Detect which cell encompasses the target text, then output its (X, Y) center coordinate. 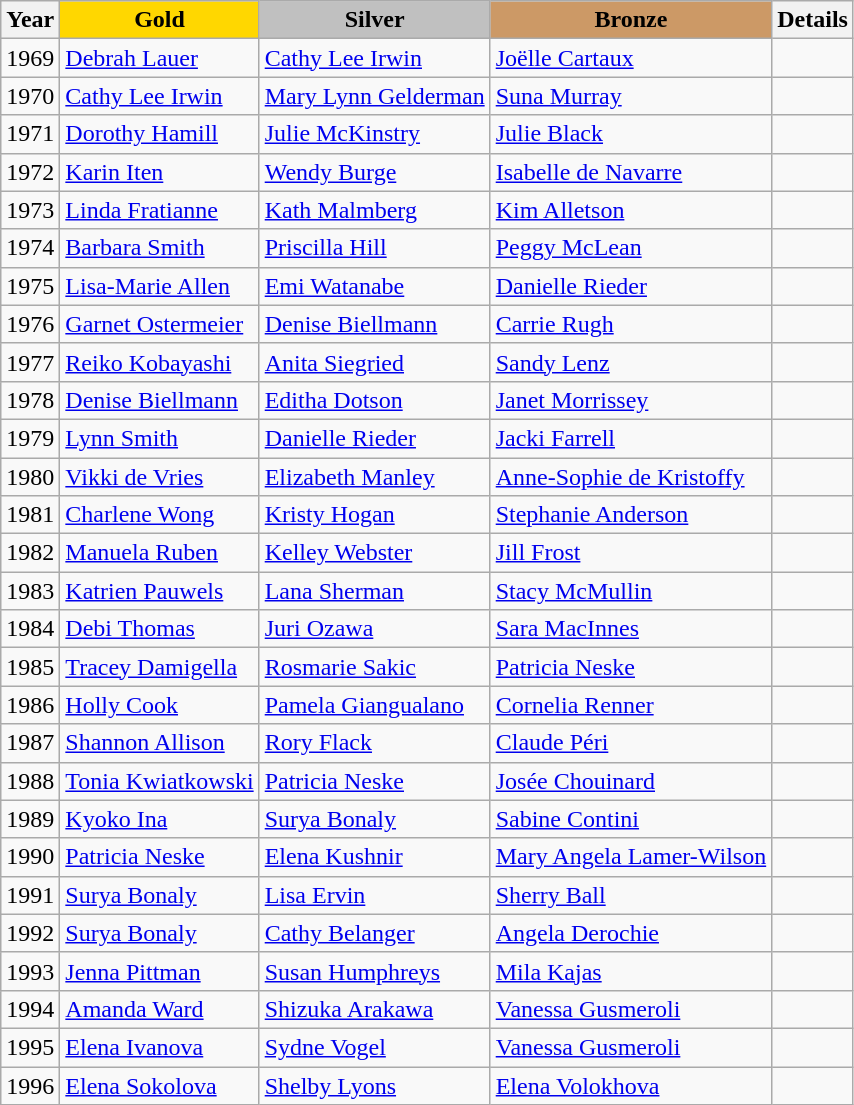
Julie McKinstry (374, 134)
1987 (30, 743)
Sydne Vogel (374, 1047)
Pamela Giangualano (374, 705)
1989 (30, 819)
Amanda Ward (160, 1009)
1986 (30, 705)
Lynn Smith (160, 438)
Mary Angela Lamer-Wilson (631, 857)
Anita Siegried (374, 362)
Joëlle Cartaux (631, 58)
1980 (30, 477)
Kristy Hogan (374, 515)
Josée Chouinard (631, 781)
Kath Malmberg (374, 210)
Elena Kushnir (374, 857)
Katrien Pauwels (160, 591)
1995 (30, 1047)
Mary Lynn Gelderman (374, 96)
Angela Derochie (631, 933)
Peggy McLean (631, 248)
Silver (374, 20)
Anne-Sophie de Kristoffy (631, 477)
Mila Kajas (631, 971)
Year (30, 20)
Stacy McMullin (631, 591)
Stephanie Anderson (631, 515)
1973 (30, 210)
Kim Alletson (631, 210)
Reiko Kobayashi (160, 362)
1974 (30, 248)
Debi Thomas (160, 629)
1970 (30, 96)
Kelley Webster (374, 553)
1990 (30, 857)
Charlene Wong (160, 515)
Debrah Lauer (160, 58)
Wendy Burge (374, 172)
Elena Sokolova (160, 1085)
Lisa-Marie Allen (160, 286)
Barbara Smith (160, 248)
Shannon Allison (160, 743)
Holly Cook (160, 705)
Sara MacInnes (631, 629)
Julie Black (631, 134)
1969 (30, 58)
Vikki de Vries (160, 477)
Elena Volokhova (631, 1085)
Garnet Ostermeier (160, 324)
1988 (30, 781)
Shelby Lyons (374, 1085)
Jenna Pittman (160, 971)
Elena Ivanova (160, 1047)
1972 (30, 172)
Cathy Belanger (374, 933)
Suna Murray (631, 96)
1977 (30, 362)
Jill Frost (631, 553)
Sandy Lenz (631, 362)
1981 (30, 515)
Rory Flack (374, 743)
1991 (30, 895)
1978 (30, 400)
1983 (30, 591)
1985 (30, 667)
Claude Péri (631, 743)
1994 (30, 1009)
1975 (30, 286)
Juri Ozawa (374, 629)
Dorothy Hamill (160, 134)
Susan Humphreys (374, 971)
Manuela Ruben (160, 553)
Bronze (631, 20)
1979 (30, 438)
Editha Dotson (374, 400)
1993 (30, 971)
1982 (30, 553)
Sherry Ball (631, 895)
Tracey Damigella (160, 667)
1976 (30, 324)
Cornelia Renner (631, 705)
Carrie Rugh (631, 324)
1984 (30, 629)
Tonia Kwiatkowski (160, 781)
Janet Morrissey (631, 400)
Kyoko Ina (160, 819)
1996 (30, 1085)
Rosmarie Sakic (374, 667)
Details (813, 20)
Karin Iten (160, 172)
Shizuka Arakawa (374, 1009)
1971 (30, 134)
Jacki Farrell (631, 438)
Lisa Ervin (374, 895)
Lana Sherman (374, 591)
Gold (160, 20)
Emi Watanabe (374, 286)
Sabine Contini (631, 819)
Priscilla Hill (374, 248)
Linda Fratianne (160, 210)
Isabelle de Navarre (631, 172)
Elizabeth Manley (374, 477)
1992 (30, 933)
